Identify which cell holds the provided text, then report its (X, Y) central coordinate. 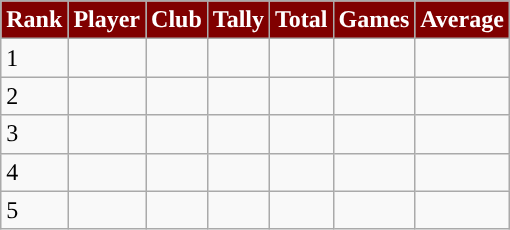
1 (34, 58)
Average (462, 20)
3 (34, 134)
5 (34, 210)
Rank (34, 20)
Total (302, 20)
Games (374, 20)
2 (34, 96)
Tally (238, 20)
Player (107, 20)
Club (177, 20)
4 (34, 172)
